Identify which cell holds the provided text, then report its (X, Y) central coordinate. 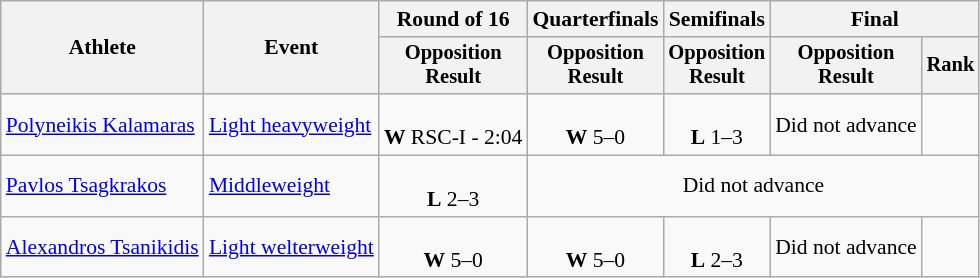
Round of 16 (454, 19)
Athlete (102, 48)
Rank (951, 66)
Polyneikis Kalamaras (102, 124)
Semifinals (718, 19)
Event (292, 48)
W RSC-I - 2:04 (454, 124)
Pavlos Tsagkrakos (102, 186)
Final (874, 19)
Light heavyweight (292, 124)
Alexandros Tsanikidis (102, 248)
Light welterweight (292, 248)
Middleweight (292, 186)
Quarterfinals (595, 19)
L 1–3 (718, 124)
